Provide the [X, Y] coordinate of the cell's center where the given text is located.  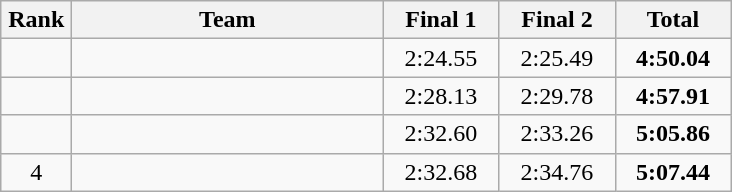
Final 1 [441, 20]
Rank [36, 20]
Final 2 [557, 20]
4 [36, 172]
2:24.55 [441, 58]
5:07.44 [673, 172]
2:25.49 [557, 58]
2:32.68 [441, 172]
5:05.86 [673, 134]
2:29.78 [557, 96]
2:28.13 [441, 96]
4:50.04 [673, 58]
4:57.91 [673, 96]
Total [673, 20]
2:33.26 [557, 134]
2:32.60 [441, 134]
Team [228, 20]
2:34.76 [557, 172]
